Identify which cell holds the provided text, then report its [X, Y] central coordinate. 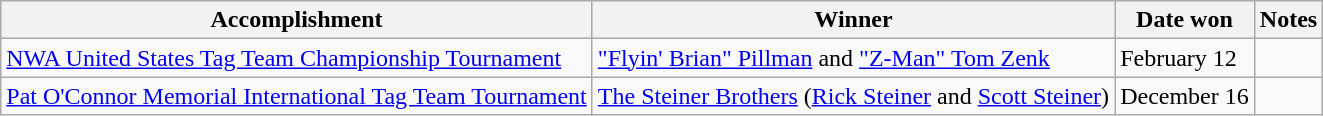
Date won [1185, 20]
NWA United States Tag Team Championship Tournament [297, 58]
Pat O'Connor Memorial International Tag Team Tournament [297, 96]
Winner [853, 20]
"Flyin' Brian" Pillman and "Z-Man" Tom Zenk [853, 58]
Accomplishment [297, 20]
The Steiner Brothers (Rick Steiner and Scott Steiner) [853, 96]
December 16 [1185, 96]
Notes [1288, 20]
February 12 [1185, 58]
